Output the (x, y) coordinate of the center of the cell containing the given text.  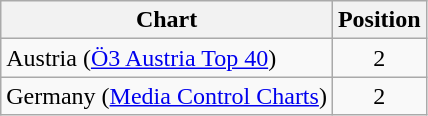
Position (379, 20)
Chart (167, 20)
Germany (Media Control Charts) (167, 96)
Austria (Ö3 Austria Top 40) (167, 58)
